Search for the cell housing the specified text and yield its (X, Y) center coordinate. 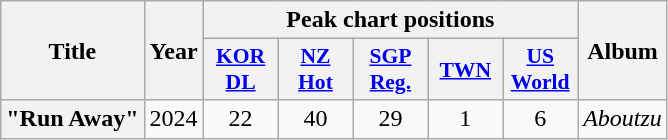
Aboutzu (623, 119)
Album (623, 50)
KORDL (240, 70)
6 (540, 119)
1 (466, 119)
2024 (174, 119)
"Run Away" (72, 119)
Peak chart positions (390, 20)
USWorld (540, 70)
29 (390, 119)
Year (174, 50)
TWN (466, 70)
22 (240, 119)
Title (72, 50)
SGPReg. (390, 70)
NZHot (316, 70)
40 (316, 119)
